From the cell containing the given text, extract its center point as [x, y] coordinate. 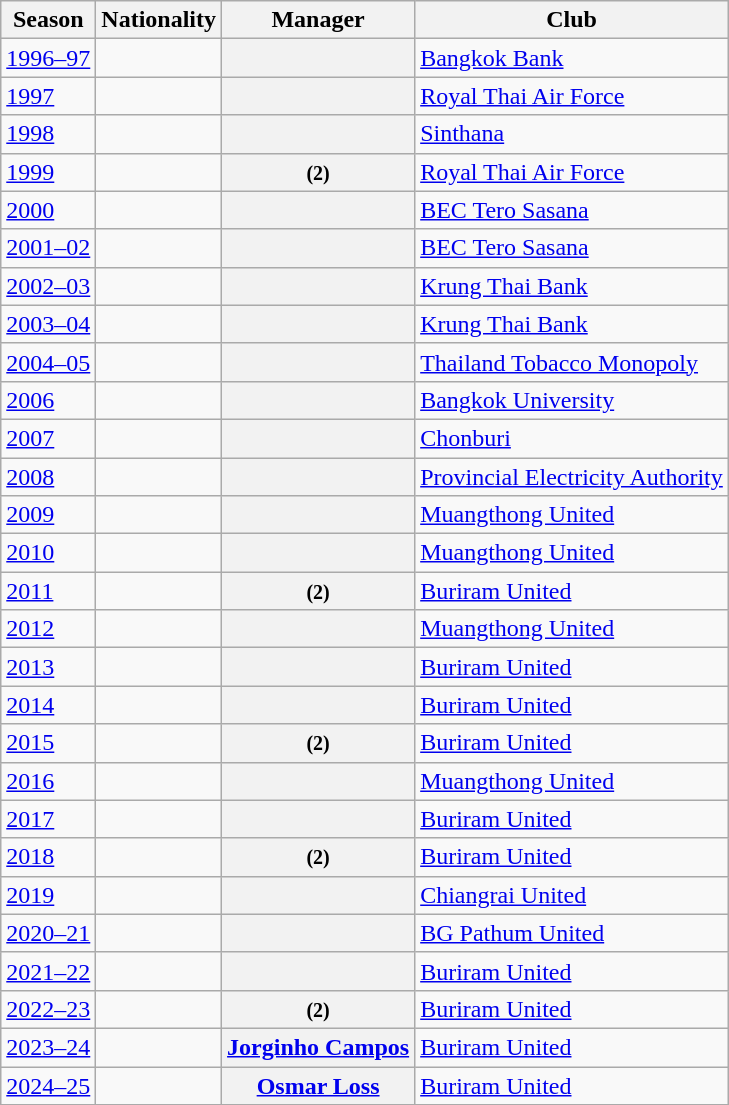
2016 [48, 781]
2020–21 [48, 933]
2004–05 [48, 362]
Season [48, 20]
Bangkok Bank [572, 58]
2019 [48, 895]
2011 [48, 591]
Provincial Electricity Authority [572, 477]
2002–03 [48, 286]
Bangkok University [572, 400]
2023–24 [48, 1047]
Nationality [159, 20]
2001–02 [48, 248]
2003–04 [48, 324]
2006 [48, 400]
2017 [48, 819]
1998 [48, 134]
1997 [48, 96]
Manager [318, 20]
2015 [48, 743]
2014 [48, 705]
BG Pathum United [572, 933]
2012 [48, 629]
2024–25 [48, 1085]
Thailand Tobacco Monopoly [572, 362]
2008 [48, 477]
1999 [48, 172]
2007 [48, 438]
Club [572, 20]
Chonburi [572, 438]
Sinthana [572, 134]
2009 [48, 515]
2018 [48, 857]
1996–97 [48, 58]
2013 [48, 667]
2010 [48, 553]
2000 [48, 210]
Chiangrai United [572, 895]
2022–23 [48, 1009]
2021–22 [48, 971]
Osmar Loss [318, 1085]
Jorginho Campos [318, 1047]
